Provide the [x, y] coordinate of the cell's center where the given text is located.  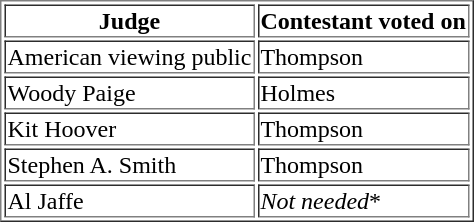
Holmes [362, 92]
Contestant voted on [362, 20]
Kit Hoover [129, 128]
Not needed* [362, 200]
Stephen A. Smith [129, 164]
Al Jaffe [129, 200]
Woody Paige [129, 92]
American viewing public [129, 56]
Judge [129, 20]
